Scan for the cell matching the given text and deliver its [x, y] coordinate at center. 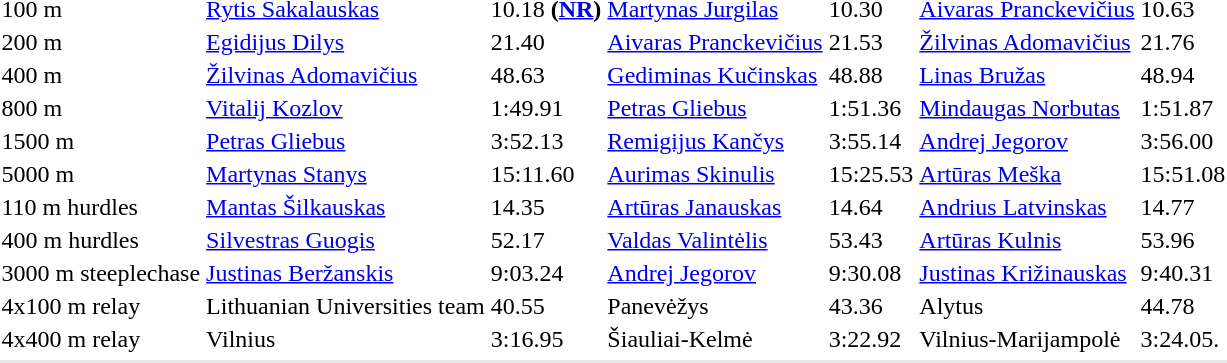
Panevėžys [715, 306]
3:16.95 [546, 339]
Artūras Kulnis [1027, 240]
48.94 [1183, 75]
Mindaugas Norbutas [1027, 108]
3:24.05. [1183, 339]
Artūras Janauskas [715, 207]
9:03.24 [546, 273]
9:40.31 [1183, 273]
Valdas Valintėlis [715, 240]
Justinas Križinauskas [1027, 273]
3:52.13 [546, 141]
44.78 [1183, 306]
53.96 [1183, 240]
14.64 [871, 207]
43.36 [871, 306]
Mantas Šilkauskas [346, 207]
4x400 m relay [101, 339]
48.88 [871, 75]
Gediminas Kučinskas [715, 75]
4x100 m relay [101, 306]
Remigijus Kančys [715, 141]
14.77 [1183, 207]
1:51.36 [871, 108]
400 m hurdles [101, 240]
48.63 [546, 75]
110 m hurdles [101, 207]
5000 m [101, 174]
Silvestras Guogis [346, 240]
21.76 [1183, 42]
Justinas Beržanskis [346, 273]
Linas Bružas [1027, 75]
3000 m steeplechase [101, 273]
Vitalij Kozlov [346, 108]
Aivaras Pranckevičius [715, 42]
53.43 [871, 240]
21.40 [546, 42]
Andrius Latvinskas [1027, 207]
3:22.92 [871, 339]
Egidijus Dilys [346, 42]
15:11.60 [546, 174]
Lithuanian Universities team [346, 306]
Vilnius-Marijampolė [1027, 339]
Artūras Meška [1027, 174]
3:56.00 [1183, 141]
1:49.91 [546, 108]
3:55.14 [871, 141]
1500 m [101, 141]
Alytus [1027, 306]
200 m [101, 42]
15:51.08 [1183, 174]
Šiauliai-Kelmė [715, 339]
Martynas Stanys [346, 174]
21.53 [871, 42]
1:51.87 [1183, 108]
52.17 [546, 240]
400 m [101, 75]
15:25.53 [871, 174]
40.55 [546, 306]
Vilnius [346, 339]
Aurimas Skinulis [715, 174]
800 m [101, 108]
9:30.08 [871, 273]
14.35 [546, 207]
